Provide the [X, Y] coordinate of the cell's center where the given text is located.  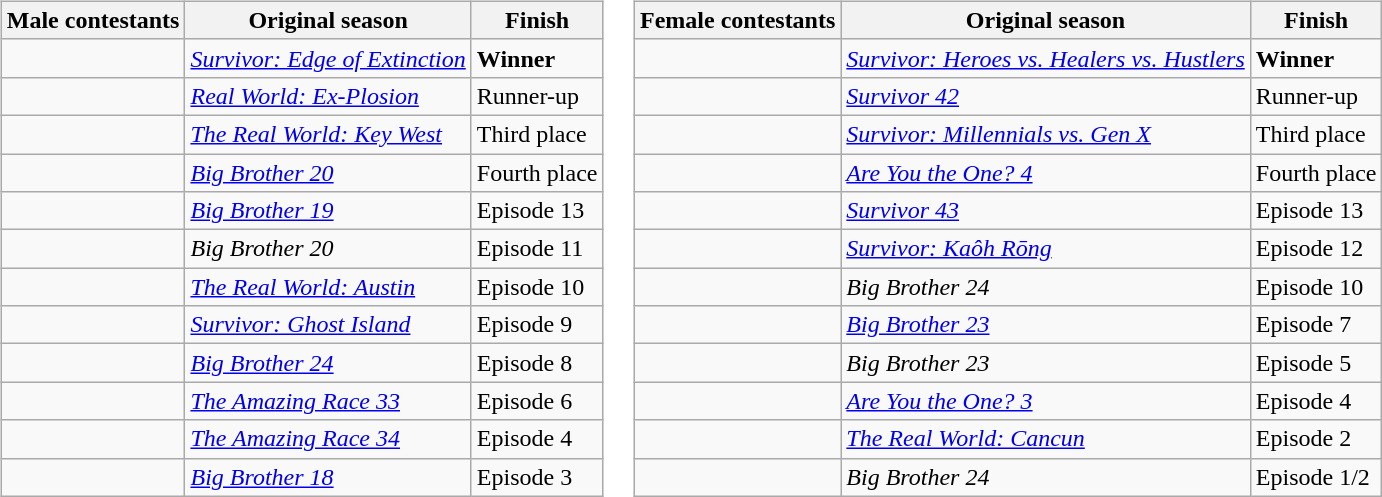
Episode 7 [1316, 325]
Episode 12 [1316, 249]
The Real World: Cancun [1046, 439]
Episode 8 [537, 363]
Big Brother 18 [328, 477]
Big Brother 19 [328, 211]
Episode 11 [537, 249]
Episode 5 [1316, 363]
Are You the One? 3 [1046, 401]
Survivor 42 [1046, 96]
Episode 2 [1316, 439]
Survivor: Millennials vs. Gen X [1046, 134]
The Amazing Race 34 [328, 439]
Episode 6 [537, 401]
The Amazing Race 33 [328, 401]
Survivor: Ghost Island [328, 325]
Real World: Ex-Plosion [328, 96]
Male contestants [93, 20]
Female contestants [737, 20]
Episode 9 [537, 325]
Survivor: Kaôh Rōng [1046, 249]
Survivor: Edge of Extinction [328, 58]
Episode 3 [537, 477]
Episode 1/2 [1316, 477]
The Real World: Austin [328, 287]
Are You the One? 4 [1046, 173]
Survivor: Heroes vs. Healers vs. Hustlers [1046, 58]
Survivor 43 [1046, 211]
The Real World: Key West [328, 134]
